Identify which cell holds the provided text, then report its (x, y) central coordinate. 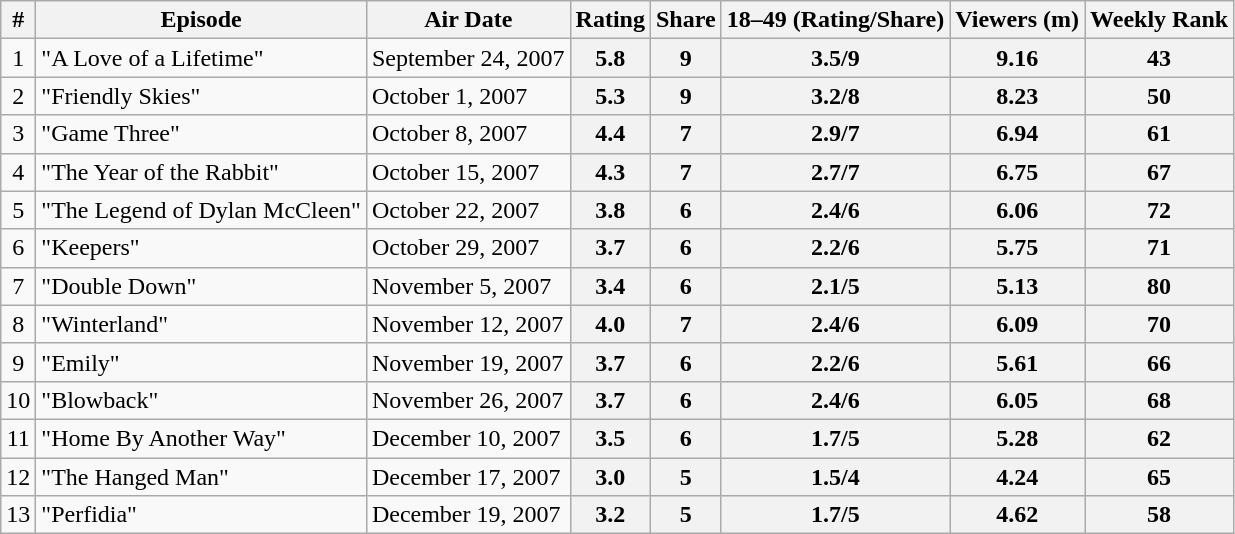
3.2 (610, 515)
50 (1160, 96)
68 (1160, 400)
67 (1160, 172)
# (18, 20)
1 (18, 58)
"Blowback" (202, 400)
13 (18, 515)
10 (18, 400)
4.4 (610, 134)
Air Date (468, 20)
November 12, 2007 (468, 324)
3.8 (610, 210)
3.5 (610, 438)
"A Love of a Lifetime" (202, 58)
"Perfidia" (202, 515)
66 (1160, 362)
5.13 (1018, 286)
October 29, 2007 (468, 248)
October 1, 2007 (468, 96)
5.3 (610, 96)
December 17, 2007 (468, 477)
"The Hanged Man" (202, 477)
6.05 (1018, 400)
12 (18, 477)
65 (1160, 477)
6.06 (1018, 210)
"Winterland" (202, 324)
9.16 (1018, 58)
43 (1160, 58)
December 19, 2007 (468, 515)
8.23 (1018, 96)
"Home By Another Way" (202, 438)
Viewers (m) (1018, 20)
3.0 (610, 477)
72 (1160, 210)
70 (1160, 324)
11 (18, 438)
Weekly Rank (1160, 20)
62 (1160, 438)
4.3 (610, 172)
4.62 (1018, 515)
"The Year of the Rabbit" (202, 172)
2.7/7 (836, 172)
80 (1160, 286)
3.4 (610, 286)
"Friendly Skies" (202, 96)
Share (686, 20)
Episode (202, 20)
5.8 (610, 58)
"The Legend of Dylan McCleen" (202, 210)
2.1/5 (836, 286)
5.28 (1018, 438)
3 (18, 134)
September 24, 2007 (468, 58)
November 19, 2007 (468, 362)
6.94 (1018, 134)
"Double Down" (202, 286)
December 10, 2007 (468, 438)
4.0 (610, 324)
8 (18, 324)
"Keepers" (202, 248)
3.2/8 (836, 96)
5.75 (1018, 248)
October 8, 2007 (468, 134)
October 15, 2007 (468, 172)
3.5/9 (836, 58)
October 22, 2007 (468, 210)
"Emily" (202, 362)
18–49 (Rating/Share) (836, 20)
Rating (610, 20)
5.61 (1018, 362)
"Game Three" (202, 134)
6.75 (1018, 172)
2 (18, 96)
November 5, 2007 (468, 286)
71 (1160, 248)
4.24 (1018, 477)
2.9/7 (836, 134)
58 (1160, 515)
61 (1160, 134)
November 26, 2007 (468, 400)
1.5/4 (836, 477)
6.09 (1018, 324)
4 (18, 172)
